For the text-containing cell, return its midpoint in (x, y) coordinate format. 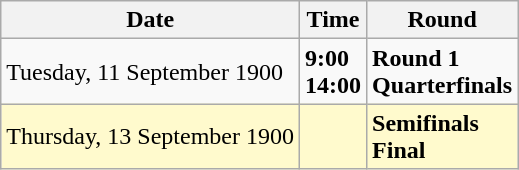
Round 1Quarterfinals (442, 72)
Time (334, 20)
Date (150, 20)
SemifinalsFinal (442, 136)
Round (442, 20)
Thursday, 13 September 1900 (150, 136)
9:0014:00 (334, 72)
Tuesday, 11 September 1900 (150, 72)
